From the cell containing the given text, extract its center point as (x, y) coordinate. 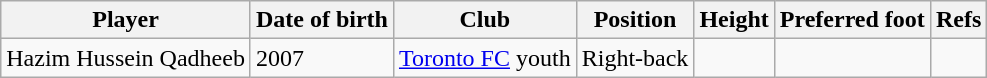
Right-back (635, 58)
Position (635, 20)
Toronto FC youth (484, 58)
Refs (958, 20)
Preferred foot (852, 20)
Date of birth (322, 20)
Player (126, 20)
Hazim Hussein Qadheeb (126, 58)
Height (734, 20)
Club (484, 20)
2007 (322, 58)
